Determine the [x, y] coordinate at the center of the cell enclosing the given text.  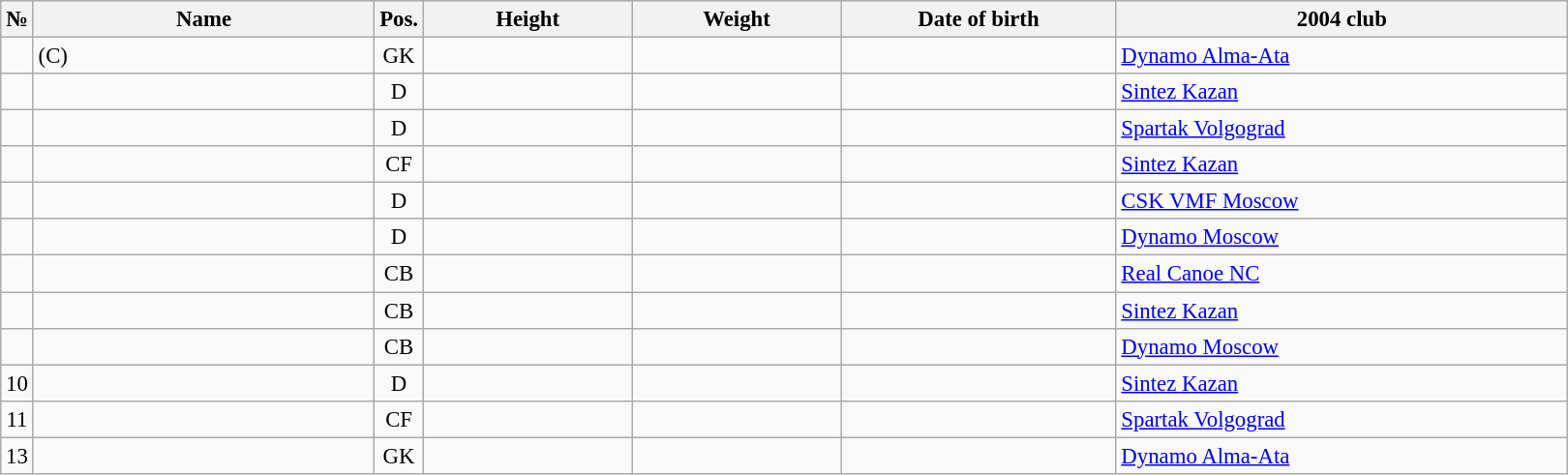
Pos. [399, 19]
Date of birth [979, 19]
2004 club [1342, 19]
Height [528, 19]
10 [17, 383]
Real Canoe NC [1342, 274]
CSK VMF Moscow [1342, 201]
Weight [737, 19]
13 [17, 456]
11 [17, 419]
Name [203, 19]
№ [17, 19]
(C) [203, 56]
